From the cell containing the given text, extract its center point as [X, Y] coordinate. 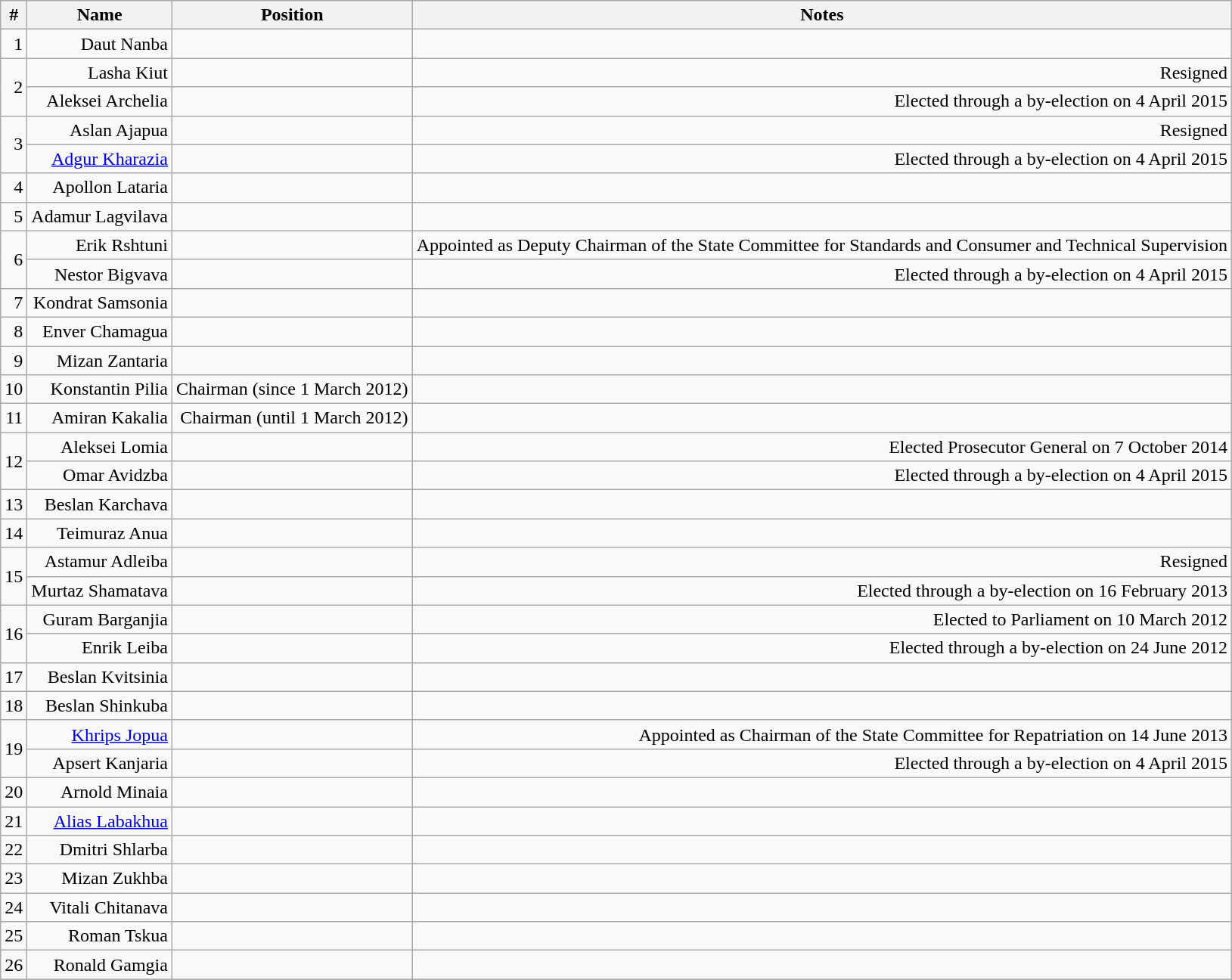
15 [14, 576]
Mizan Zukhba [100, 879]
Name [100, 15]
19 [14, 749]
Amiran Kakalia [100, 418]
6 [14, 259]
Appointed as Chairman of the State Committee for Repatriation on 14 June 2013 [821, 734]
22 [14, 850]
26 [14, 965]
13 [14, 504]
Aslan Ajapua [100, 130]
Roman Tskua [100, 936]
Khrips Jopua [100, 734]
1 [14, 44]
Enver Chamagua [100, 331]
Elected to Parliament on 10 March 2012 [821, 619]
5 [14, 216]
11 [14, 418]
Notes [821, 15]
Beslan Kvitsinia [100, 677]
Kondrat Samsonia [100, 302]
Murtaz Shamatava [100, 591]
18 [14, 706]
# [14, 15]
Enrik Leiba [100, 648]
Elected through a by-election on 16 February 2013 [821, 591]
Appointed as Deputy Chairman of the State Committee for Standards and Consumer and Technical Supervision [821, 245]
Daut Nanba [100, 44]
Vitali Chitanava [100, 907]
Apsert Kanjaria [100, 763]
Erik Rshtuni [100, 245]
Teimuraz Anua [100, 533]
Adamur Lagvilava [100, 216]
16 [14, 634]
Beslan Karchava [100, 504]
Alias Labakhua [100, 820]
10 [14, 389]
Elected through a by-election on 24 June 2012 [821, 648]
Elected Prosecutor General on 7 October 2014 [821, 447]
Konstantin Pilia [100, 389]
12 [14, 461]
Chairman (since 1 March 2012) [292, 389]
Position [292, 15]
4 [14, 188]
Lasha Kiut [100, 73]
Chairman (until 1 March 2012) [292, 418]
2 [14, 87]
Arnold Minaia [100, 792]
14 [14, 533]
3 [14, 144]
24 [14, 907]
Guram Barganjia [100, 619]
Aleksei Archelia [100, 101]
Omar Avidzba [100, 476]
8 [14, 331]
Astamur Adleiba [100, 562]
7 [14, 302]
Aleksei Lomia [100, 447]
Ronald Gamgia [100, 965]
Apollon Lataria [100, 188]
Dmitri Shlarba [100, 850]
Nestor Bigvava [100, 274]
17 [14, 677]
Beslan Shinkuba [100, 706]
20 [14, 792]
21 [14, 820]
25 [14, 936]
9 [14, 361]
Mizan Zantaria [100, 361]
Adgur Kharazia [100, 159]
23 [14, 879]
